Scan for the cell matching the given text and deliver its (x, y) coordinate at center. 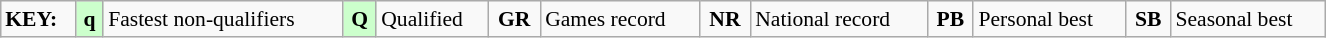
Games record (620, 19)
Seasonal best (1248, 19)
q (90, 19)
Fastest non-qualifiers (223, 19)
PB (950, 19)
National record (838, 19)
KEY: (38, 19)
Qualified (432, 19)
Q (360, 19)
SB (1148, 19)
Personal best (1049, 19)
GR (514, 19)
NR (725, 19)
